Find where the given text appears and provide that cell's center as [x, y] coordinate. 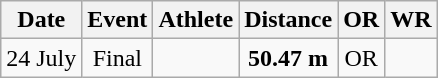
Athlete [196, 20]
WR [411, 20]
Final [118, 58]
50.47 m [288, 58]
Date [42, 20]
Distance [288, 20]
24 July [42, 58]
Event [118, 20]
